Locate the cell with the specified text and output its (x, y) center coordinate. 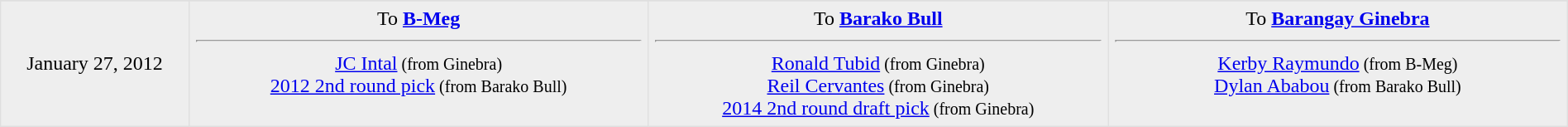
To B-MegJC Intal (from Ginebra)2012 2nd round pick (from Barako Bull) (418, 64)
January 27, 2012 (95, 64)
To Barako BullRonald Tubid (from Ginebra) Reil Cervantes (from Ginebra) 2014 2nd round draft pick (from Ginebra) (878, 64)
To Barangay GinebraKerby Raymundo (from B-Meg) Dylan Ababou (from Barako Bull) (1338, 64)
